Determine the (X, Y) coordinate at the center of the cell enclosing the given text.  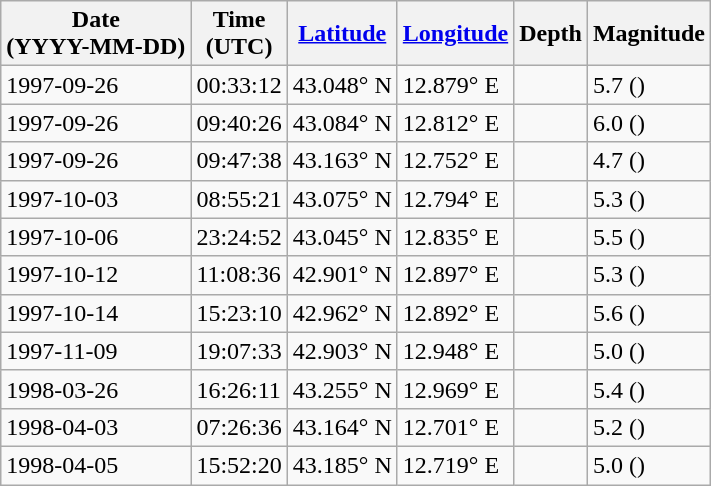
08:55:21 (239, 199)
43.084° N (342, 123)
16:26:11 (239, 389)
Depth (551, 34)
12.892° E (455, 313)
12.794° E (455, 199)
1997-10-12 (96, 275)
1998-03-26 (96, 389)
43.255° N (342, 389)
12.969° E (455, 389)
4.7 () (648, 161)
12.897° E (455, 275)
1998-04-05 (96, 465)
6.0 () (648, 123)
Magnitude (648, 34)
43.163° N (342, 161)
23:24:52 (239, 237)
1997-10-14 (96, 313)
Time (UTC) (239, 34)
15:23:10 (239, 313)
12.879° E (455, 85)
12.719° E (455, 465)
19:07:33 (239, 351)
5.2 () (648, 427)
1997-10-03 (96, 199)
12.812° E (455, 123)
1997-11-09 (96, 351)
09:47:38 (239, 161)
43.075° N (342, 199)
1998-04-03 (96, 427)
11:08:36 (239, 275)
1997-10-06 (96, 237)
Latitude (342, 34)
43.185° N (342, 465)
15:52:20 (239, 465)
12.835° E (455, 237)
Date (YYYY-MM-DD) (96, 34)
5.5 () (648, 237)
42.901° N (342, 275)
Longitude (455, 34)
43.164° N (342, 427)
09:40:26 (239, 123)
07:26:36 (239, 427)
43.045° N (342, 237)
12.948° E (455, 351)
5.4 () (648, 389)
5.7 () (648, 85)
12.752° E (455, 161)
12.701° E (455, 427)
42.962° N (342, 313)
5.6 () (648, 313)
43.048° N (342, 85)
42.903° N (342, 351)
00:33:12 (239, 85)
